Provide the [X, Y] coordinate of the cell's center where the given text is located.  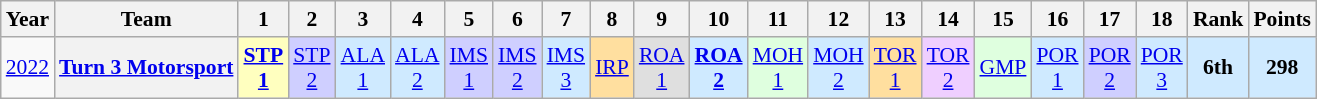
Turn 3 Motorsport [146, 68]
14 [948, 19]
TOR1 [896, 68]
MOH2 [838, 68]
10 [719, 19]
4 [417, 19]
ROA2 [719, 68]
STP2 [312, 68]
2 [312, 19]
7 [566, 19]
STP1 [263, 68]
Points [1282, 19]
Rank [1218, 19]
IMS2 [518, 68]
TOR2 [948, 68]
298 [1282, 68]
16 [1057, 19]
17 [1110, 19]
Team [146, 19]
6th [1218, 68]
IRP [612, 68]
IMS1 [470, 68]
GMP [1004, 68]
3 [363, 19]
ALA1 [363, 68]
ALA2 [417, 68]
11 [778, 19]
POR1 [1057, 68]
8 [612, 19]
POR2 [1110, 68]
15 [1004, 19]
Year [28, 19]
1 [263, 19]
18 [1162, 19]
ROA1 [662, 68]
9 [662, 19]
13 [896, 19]
2022 [28, 68]
POR3 [1162, 68]
MOH1 [778, 68]
12 [838, 19]
6 [518, 19]
5 [470, 19]
IMS3 [566, 68]
